Return [X, Y] of the center of cell containing provided text 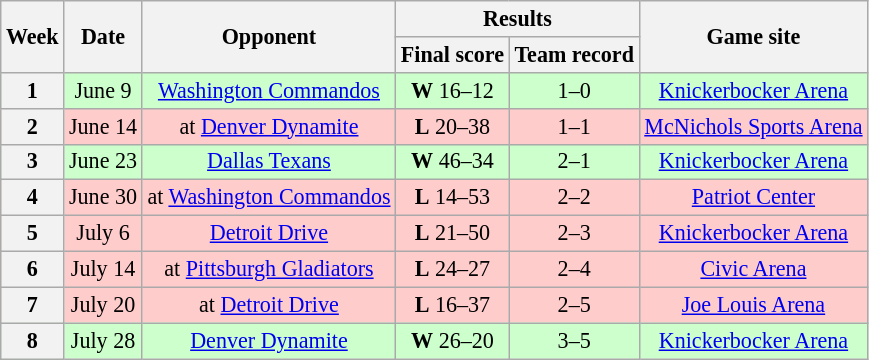
Date [103, 36]
at Denver Dynamite [268, 126]
L 16–37 [453, 305]
1–0 [574, 90]
July 20 [103, 305]
2–1 [574, 162]
2 [32, 126]
1 [32, 90]
1–1 [574, 126]
June 23 [103, 162]
Results [518, 18]
Dallas Texans [268, 162]
3–5 [574, 341]
8 [32, 341]
at Detroit Drive [268, 305]
5 [32, 233]
4 [32, 198]
Week [32, 36]
Patriot Center [754, 198]
6 [32, 269]
June 9 [103, 90]
2–5 [574, 305]
Final score [453, 54]
July 6 [103, 233]
2–4 [574, 269]
W 16–12 [453, 90]
3 [32, 162]
July 14 [103, 269]
Denver Dynamite [268, 341]
at Pittsburgh Gladiators [268, 269]
W 26–20 [453, 341]
Joe Louis Arena [754, 305]
July 28 [103, 341]
June 30 [103, 198]
Civic Arena [754, 269]
Game site [754, 36]
Opponent [268, 36]
W 46–34 [453, 162]
Washington Commandos [268, 90]
L 24–27 [453, 269]
L 14–53 [453, 198]
Detroit Drive [268, 233]
McNichols Sports Arena [754, 126]
Team record [574, 54]
at Washington Commandos [268, 198]
L 20–38 [453, 126]
2–3 [574, 233]
2–2 [574, 198]
L 21–50 [453, 233]
June 14 [103, 126]
7 [32, 305]
